Scan for the cell matching the given text and deliver its (x, y) coordinate at center. 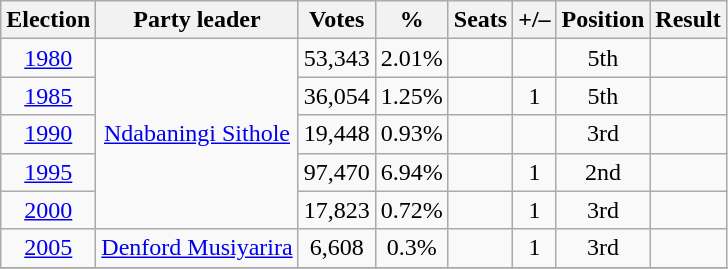
Result (688, 20)
+/– (534, 20)
97,470 (336, 172)
2.01% (412, 58)
17,823 (336, 210)
1995 (48, 172)
19,448 (336, 134)
Seats (480, 20)
Position (603, 20)
0.3% (412, 248)
Votes (336, 20)
Denford Musiyarira (197, 248)
36,054 (336, 96)
Election (48, 20)
1980 (48, 58)
1.25% (412, 96)
0.72% (412, 210)
2005 (48, 248)
6.94% (412, 172)
1990 (48, 134)
1985 (48, 96)
2000 (48, 210)
0.93% (412, 134)
Ndabaningi Sithole (197, 134)
Party leader (197, 20)
6,608 (336, 248)
53,343 (336, 58)
% (412, 20)
2nd (603, 172)
